Scan for the cell matching the given text and deliver its [X, Y] coordinate at center. 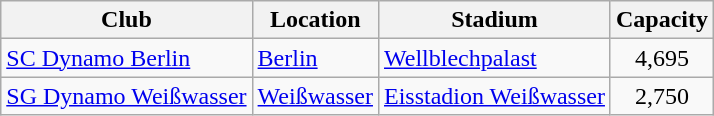
4,695 [662, 58]
Capacity [662, 20]
Berlin [315, 58]
Wellblechpalast [494, 58]
Stadium [494, 20]
Eisstadion Weißwasser [494, 96]
Location [315, 20]
Weißwasser [315, 96]
SC Dynamo Berlin [126, 58]
Club [126, 20]
2,750 [662, 96]
SG Dynamo Weißwasser [126, 96]
